Return (x, y) of the center of cell containing provided text 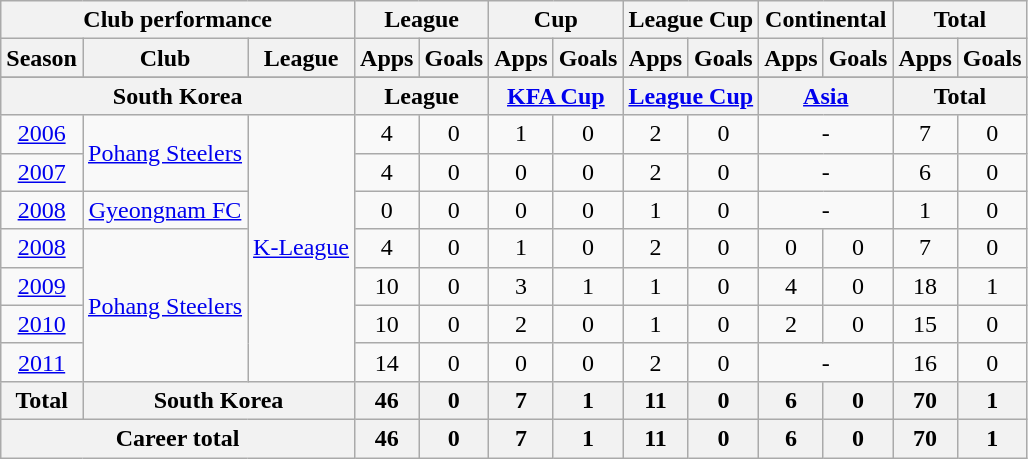
2011 (42, 362)
Career total (178, 438)
Continental (826, 20)
KFA Cup (556, 96)
K-League (302, 248)
Cup (556, 20)
16 (925, 362)
Season (42, 58)
2007 (42, 172)
Asia (826, 96)
2010 (42, 324)
2009 (42, 286)
3 (521, 286)
18 (925, 286)
Club (164, 58)
15 (925, 324)
2006 (42, 134)
Club performance (178, 20)
14 (387, 362)
Gyeongnam FC (164, 210)
